Return [x, y] of the center of cell containing provided text 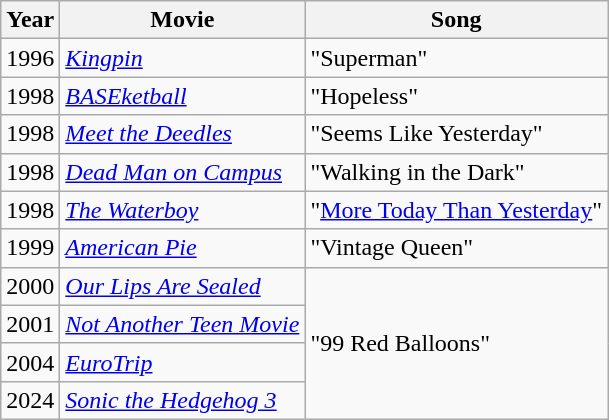
2000 [30, 286]
Meet the Deedles [182, 134]
2024 [30, 400]
1999 [30, 248]
"Superman" [456, 58]
1996 [30, 58]
EuroTrip [182, 362]
2004 [30, 362]
Kingpin [182, 58]
"More Today Than Yesterday" [456, 210]
Dead Man on Campus [182, 172]
2001 [30, 324]
"99 Red Balloons" [456, 343]
Not Another Teen Movie [182, 324]
Sonic the Hedgehog 3 [182, 400]
The Waterboy [182, 210]
Movie [182, 20]
"Seems Like Yesterday" [456, 134]
"Walking in the Dark" [456, 172]
Song [456, 20]
BASEketball [182, 96]
"Vintage Queen" [456, 248]
Our Lips Are Sealed [182, 286]
American Pie [182, 248]
Year [30, 20]
"Hopeless" [456, 96]
